Output the (X, Y) coordinate of the center of the cell containing the given text.  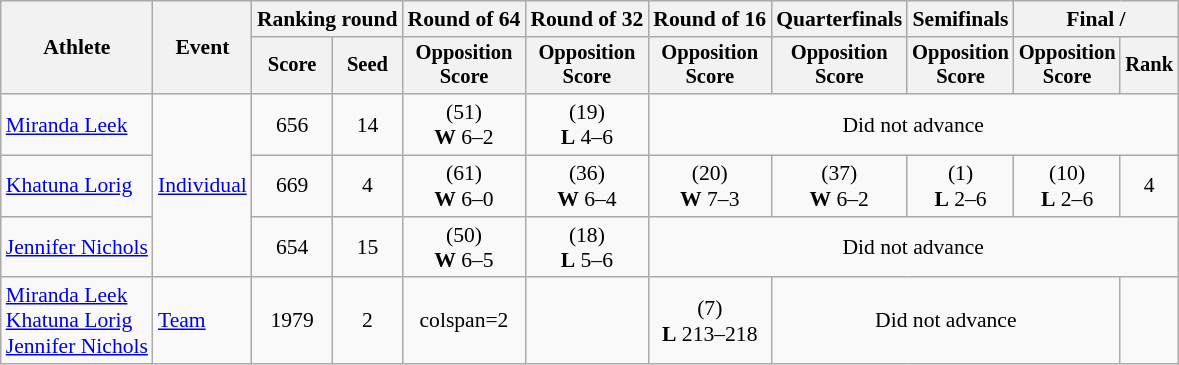
Athlete (77, 48)
Round of 32 (586, 19)
Ranking round (328, 19)
(10)L 2–6 (1068, 186)
(7)L 213–218 (710, 322)
(18)L 5–6 (586, 248)
(36)W 6–4 (586, 186)
Seed (367, 66)
Khatuna Lorig (77, 186)
(19)L 4–6 (586, 124)
15 (367, 248)
Miranda Leek (77, 124)
Round of 16 (710, 19)
Round of 64 (464, 19)
Semifinals (960, 19)
14 (367, 124)
(61)W 6–0 (464, 186)
Event (202, 48)
(1)L 2–6 (960, 186)
656 (292, 124)
(37)W 6–2 (839, 186)
1979 (292, 322)
Miranda LeekKhatuna LorigJennifer Nichols (77, 322)
(51)W 6–2 (464, 124)
Individual (202, 186)
(20)W 7–3 (710, 186)
colspan=2 (464, 322)
2 (367, 322)
654 (292, 248)
Score (292, 66)
Final / (1096, 19)
669 (292, 186)
Rank (1149, 66)
Jennifer Nichols (77, 248)
(50)W 6–5 (464, 248)
Team (202, 322)
Quarterfinals (839, 19)
